From the cell containing the given text, extract its center point as (X, Y) coordinate. 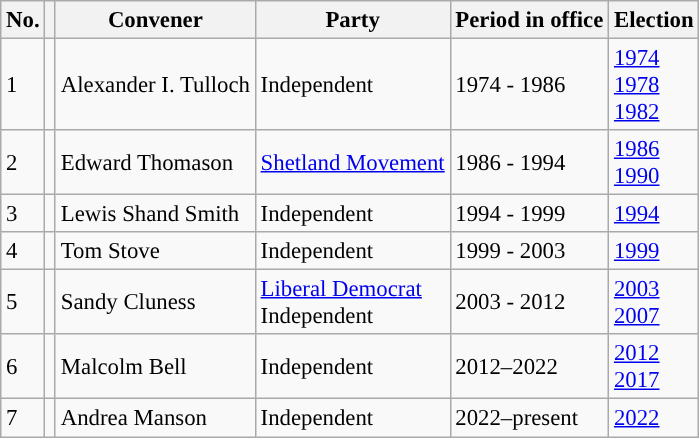
2022–present (530, 418)
1986 1990 (654, 162)
5 (23, 302)
2003 2007 (654, 302)
Tom Stove (155, 251)
Period in office (530, 20)
2003 - 2012 (530, 302)
Alexander I. Tulloch (155, 85)
1 (23, 85)
1994 - 1999 (530, 214)
Party (352, 20)
Lewis Shand Smith (155, 214)
Malcolm Bell (155, 366)
Shetland Movement (352, 162)
6 (23, 366)
7 (23, 418)
Liberal Democrat Independent (352, 302)
2 (23, 162)
1999 - 2003 (530, 251)
1974 1978 1982 (654, 85)
1994 (654, 214)
Sandy Cluness (155, 302)
2012 2017 (654, 366)
2012–2022 (530, 366)
2022 (654, 418)
Andrea Manson (155, 418)
No. (23, 20)
Election (654, 20)
4 (23, 251)
Edward Thomason (155, 162)
1986 - 1994 (530, 162)
3 (23, 214)
Convener (155, 20)
1999 (654, 251)
1974 - 1986 (530, 85)
